Capture the cell that displays the provided text and extract its (X, Y) central coordinate. 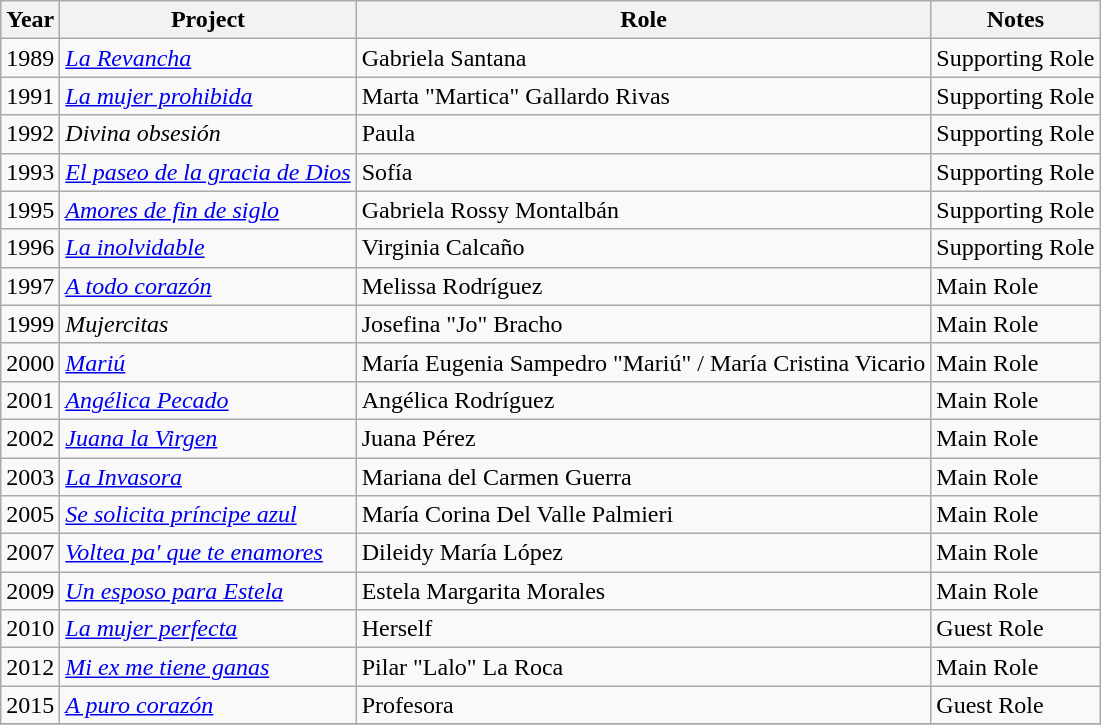
Gabriela Rossy Montalbán (644, 210)
2012 (30, 667)
Juana la Virgen (208, 438)
Juana Pérez (644, 438)
María Eugenia Sampedro "Mariú" / María Cristina Vicario (644, 362)
1989 (30, 58)
Sofía (644, 172)
Voltea pa' que te enamores (208, 553)
Se solicita príncipe azul (208, 515)
Project (208, 20)
1991 (30, 96)
2002 (30, 438)
Notes (1016, 20)
A puro corazón (208, 705)
2005 (30, 515)
Mi ex me tiene ganas (208, 667)
A todo corazón (208, 286)
Amores de fin de siglo (208, 210)
Mujercitas (208, 324)
Paula (644, 134)
2009 (30, 591)
El paseo de la gracia de Dios (208, 172)
1995 (30, 210)
Josefina "Jo" Bracho (644, 324)
1997 (30, 286)
2007 (30, 553)
Angélica Pecado (208, 400)
Melissa Rodríguez (644, 286)
Herself (644, 629)
Year (30, 20)
La mujer perfecta (208, 629)
Un esposo para Estela (208, 591)
1993 (30, 172)
La Invasora (208, 477)
2015 (30, 705)
Gabriela Santana (644, 58)
1999 (30, 324)
Mariana del Carmen Guerra (644, 477)
1992 (30, 134)
La inolvidable (208, 248)
La Revancha (208, 58)
2001 (30, 400)
Divina obsesión (208, 134)
Marta "Martica" Gallardo Rivas (644, 96)
Pilar "Lalo" La Roca (644, 667)
La mujer prohibida (208, 96)
María Corina Del Valle Palmieri (644, 515)
Estela Margarita Morales (644, 591)
2010 (30, 629)
Virginia Calcaño (644, 248)
Mariú (208, 362)
1996 (30, 248)
Role (644, 20)
Profesora (644, 705)
2003 (30, 477)
Dileidy María López (644, 553)
2000 (30, 362)
Angélica Rodríguez (644, 400)
